Detect which cell encompasses the target text, then output its (X, Y) center coordinate. 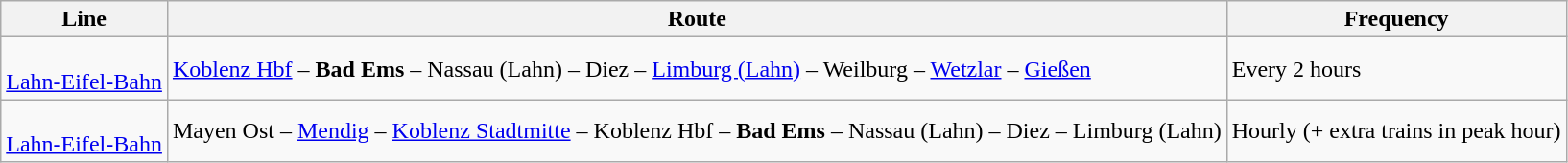
Every 2 hours (1396, 69)
Line (84, 19)
Mayen Ost – Mendig – Koblenz Stadtmitte – Koblenz Hbf – Bad Ems – Nassau (Lahn) – Diez – Limburg (Lahn) (697, 130)
Route (697, 19)
Koblenz Hbf – Bad Ems – Nassau (Lahn) – Diez – Limburg (Lahn) – Weilburg – Wetzlar – Gießen (697, 69)
Hourly (+ extra trains in peak hour) (1396, 130)
Frequency (1396, 19)
